Return (X, Y) of the center of cell containing provided text 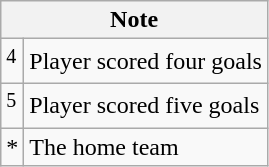
5 (12, 106)
Note (134, 20)
Player scored four goals (146, 62)
4 (12, 62)
The home team (146, 147)
* (12, 147)
Player scored five goals (146, 106)
